Find where the given text appears and provide that cell's center as (X, Y) coordinate. 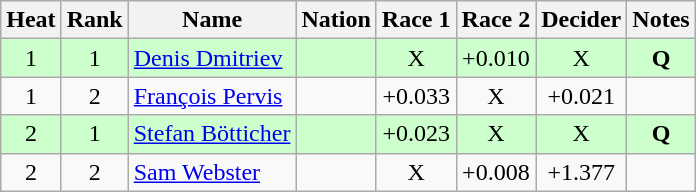
Notes (661, 20)
Name (212, 20)
Sam Webster (212, 172)
Decider (582, 20)
+0.021 (582, 96)
+0.008 (496, 172)
Rank (94, 20)
+0.010 (496, 58)
+0.033 (416, 96)
Race 2 (496, 20)
Stefan Bötticher (212, 134)
+1.377 (582, 172)
Race 1 (416, 20)
François Pervis (212, 96)
Nation (336, 20)
Denis Dmitriev (212, 58)
+0.023 (416, 134)
Heat (31, 20)
